For the text-containing cell, return its midpoint in [X, Y] coordinate format. 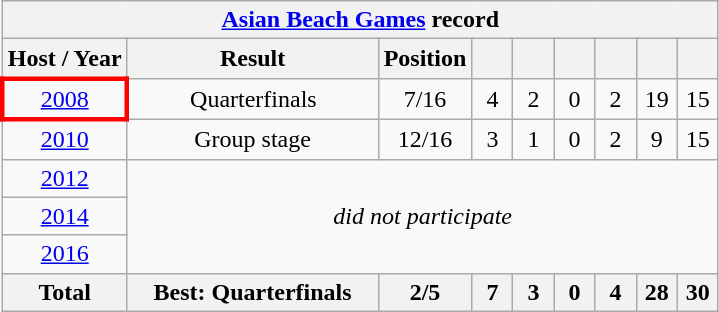
7 [492, 292]
12/16 [425, 139]
did not participate [422, 216]
9 [656, 139]
30 [698, 292]
Asian Beach Games record [360, 20]
7/16 [425, 98]
Group stage [252, 139]
2008 [64, 98]
Host / Year [64, 59]
1 [534, 139]
19 [656, 98]
2010 [64, 139]
Quarterfinals [252, 98]
Result [252, 59]
2012 [64, 178]
2016 [64, 254]
Total [64, 292]
2/5 [425, 292]
28 [656, 292]
Position [425, 59]
2014 [64, 216]
Best: Quarterfinals [252, 292]
